Provide the [x, y] coordinate of the cell's center where the given text is located.  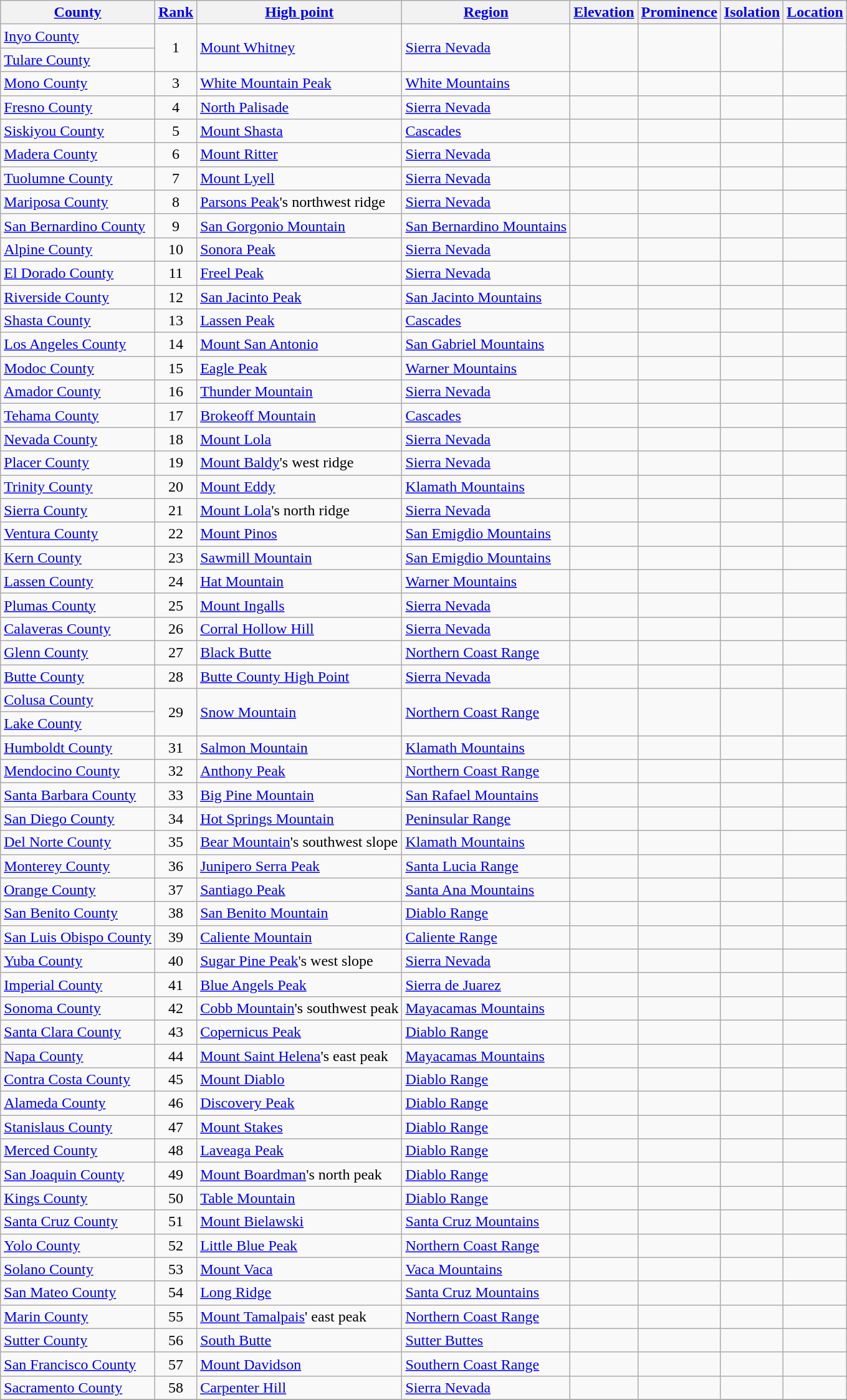
56 [176, 1340]
Mount Pinos [299, 534]
Imperial County [78, 984]
20 [176, 487]
Peninsular Range [486, 819]
16 [176, 392]
40 [176, 961]
South Butte [299, 1340]
County [78, 12]
27 [176, 652]
San Luis Obispo County [78, 937]
Copernicus Peak [299, 1032]
Little Blue Peak [299, 1245]
Thunder Mountain [299, 392]
San Rafael Mountains [486, 795]
26 [176, 629]
Freel Peak [299, 273]
Colusa County [78, 700]
Mount Shasta [299, 131]
San Bernardino County [78, 226]
Big Pine Mountain [299, 795]
53 [176, 1269]
7 [176, 178]
10 [176, 249]
11 [176, 273]
Mount Bielawski [299, 1222]
13 [176, 321]
Mount Diablo [299, 1080]
Hot Springs Mountain [299, 819]
Caliente Range [486, 937]
Alameda County [78, 1103]
Mount Eddy [299, 487]
52 [176, 1245]
Location [815, 12]
Sierra de Juarez [486, 984]
19 [176, 463]
Sacramento County [78, 1388]
43 [176, 1032]
Plumas County [78, 605]
Santa Clara County [78, 1032]
Modoc County [78, 368]
15 [176, 368]
21 [176, 510]
Merced County [78, 1151]
24 [176, 581]
Siskiyou County [78, 131]
Fresno County [78, 107]
Tuolumne County [78, 178]
Prominence [679, 12]
Black Butte [299, 652]
33 [176, 795]
Sugar Pine Peak's west slope [299, 961]
Mount Lola's north ridge [299, 510]
58 [176, 1388]
Riverside County [78, 297]
Los Angeles County [78, 345]
12 [176, 297]
Calaveras County [78, 629]
Lassen Peak [299, 321]
8 [176, 202]
Anthony Peak [299, 771]
Blue Angels Peak [299, 984]
36 [176, 866]
Santa Cruz County [78, 1222]
Monterey County [78, 866]
Parsons Peak's northwest ridge [299, 202]
Mendocino County [78, 771]
Alpine County [78, 249]
Sonora Peak [299, 249]
17 [176, 416]
6 [176, 155]
San Benito County [78, 913]
Placer County [78, 463]
37 [176, 890]
5 [176, 131]
Discovery Peak [299, 1103]
Butte County [78, 676]
Sawmill Mountain [299, 558]
San Bernardino Mountains [486, 226]
San Jacinto Mountains [486, 297]
1 [176, 48]
18 [176, 439]
High point [299, 12]
Shasta County [78, 321]
Santa Lucia Range [486, 866]
44 [176, 1056]
San Jacinto Peak [299, 297]
Mono County [78, 83]
55 [176, 1317]
Madera County [78, 155]
Junipero Serra Peak [299, 866]
Mount Tamalpais' east peak [299, 1317]
Mount Lyell [299, 178]
4 [176, 107]
41 [176, 984]
El Dorado County [78, 273]
Orange County [78, 890]
Isolation [752, 12]
Mount Lola [299, 439]
Humboldt County [78, 748]
29 [176, 712]
Mount Saint Helena's east peak [299, 1056]
Mount Ritter [299, 155]
39 [176, 937]
Solano County [78, 1269]
Hat Mountain [299, 581]
Mount Davidson [299, 1364]
Salmon Mountain [299, 748]
Mount Boardman's north peak [299, 1174]
San Gabriel Mountains [486, 345]
51 [176, 1222]
San Gorgonio Mountain [299, 226]
Napa County [78, 1056]
Sutter County [78, 1340]
Yuba County [78, 961]
Kern County [78, 558]
Kings County [78, 1198]
Laveaga Peak [299, 1151]
Bear Mountain's southwest slope [299, 842]
Marin County [78, 1317]
Amador County [78, 392]
57 [176, 1364]
Mount Baldy's west ridge [299, 463]
42 [176, 1008]
Tulare County [78, 60]
31 [176, 748]
54 [176, 1293]
Mount San Antonio [299, 345]
Santiago Peak [299, 890]
Lake County [78, 724]
San Mateo County [78, 1293]
San Diego County [78, 819]
Nevada County [78, 439]
Region [486, 12]
Vaca Mountains [486, 1269]
9 [176, 226]
50 [176, 1198]
Inyo County [78, 36]
White Mountain Peak [299, 83]
Carpenter Hill [299, 1388]
46 [176, 1103]
35 [176, 842]
3 [176, 83]
Tehama County [78, 416]
Lassen County [78, 581]
Mount Stakes [299, 1127]
Elevation [604, 12]
Mount Vaca [299, 1269]
38 [176, 913]
Sonoma County [78, 1008]
Glenn County [78, 652]
Long Ridge [299, 1293]
Yolo County [78, 1245]
Mariposa County [78, 202]
Santa Ana Mountains [486, 890]
Mount Whitney [299, 48]
Ventura County [78, 534]
Eagle Peak [299, 368]
47 [176, 1127]
San Francisco County [78, 1364]
34 [176, 819]
Table Mountain [299, 1198]
Brokeoff Mountain [299, 416]
Butte County High Point [299, 676]
49 [176, 1174]
Santa Barbara County [78, 795]
32 [176, 771]
25 [176, 605]
Mount Ingalls [299, 605]
Corral Hollow Hill [299, 629]
Del Norte County [78, 842]
Snow Mountain [299, 712]
Caliente Mountain [299, 937]
23 [176, 558]
22 [176, 534]
Southern Coast Range [486, 1364]
45 [176, 1080]
28 [176, 676]
Sierra County [78, 510]
White Mountains [486, 83]
North Palisade [299, 107]
Trinity County [78, 487]
14 [176, 345]
Contra Costa County [78, 1080]
San Benito Mountain [299, 913]
Sutter Buttes [486, 1340]
Rank [176, 12]
San Joaquin County [78, 1174]
48 [176, 1151]
Cobb Mountain's southwest peak [299, 1008]
Stanislaus County [78, 1127]
